Determine the [X, Y] coordinate at the center of the cell enclosing the given text.  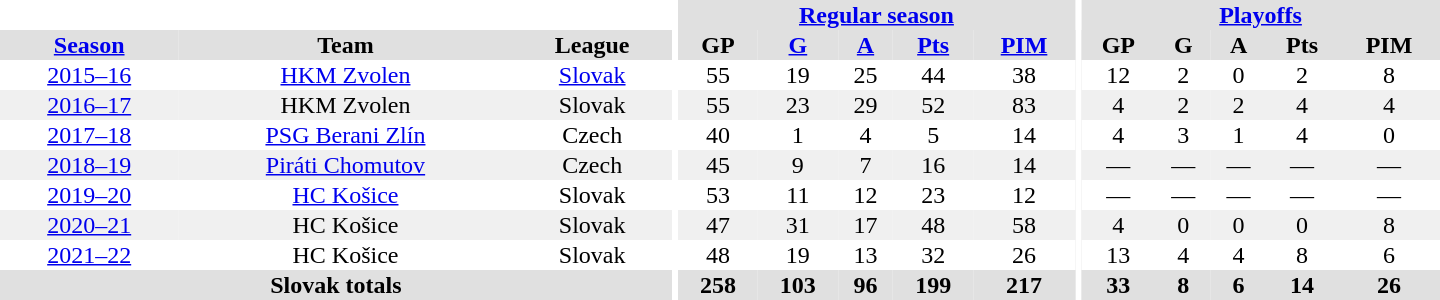
7 [866, 165]
Playoffs [1260, 15]
2015–16 [89, 75]
League [592, 45]
29 [866, 105]
199 [933, 285]
Slovak totals [336, 285]
96 [866, 285]
Season [89, 45]
11 [798, 195]
PSG Berani Zlín [345, 135]
58 [1024, 225]
52 [933, 105]
31 [798, 225]
53 [718, 195]
258 [718, 285]
2017–18 [89, 135]
Team [345, 45]
40 [718, 135]
2016–17 [89, 105]
33 [1118, 285]
5 [933, 135]
103 [798, 285]
45 [718, 165]
16 [933, 165]
25 [866, 75]
44 [933, 75]
17 [866, 225]
2021–22 [89, 255]
217 [1024, 285]
2020–21 [89, 225]
32 [933, 255]
9 [798, 165]
83 [1024, 105]
2019–20 [89, 195]
3 [1184, 135]
47 [718, 225]
Piráti Chomutov [345, 165]
38 [1024, 75]
Regular season [876, 15]
2018–19 [89, 165]
